Detect which cell encompasses the target text, then output its [x, y] center coordinate. 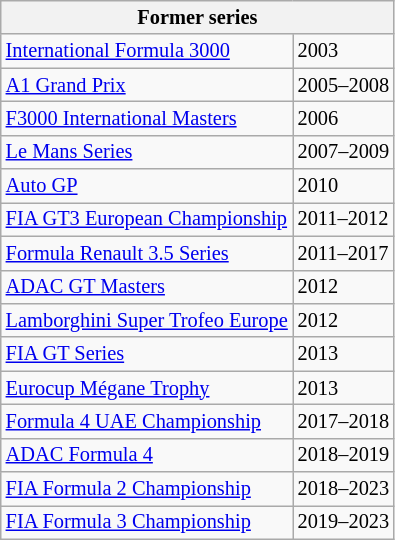
FIA GT Series [147, 354]
2018–2023 [344, 489]
Lamborghini Super Trofeo Europe [147, 320]
ADAC GT Masters [147, 287]
2010 [344, 186]
FIA Formula 3 Championship [147, 522]
2005–2008 [344, 85]
2018–2019 [344, 455]
FIA Formula 2 Championship [147, 489]
2019–2023 [344, 522]
International Formula 3000 [147, 51]
2006 [344, 118]
Auto GP [147, 186]
ADAC Formula 4 [147, 455]
2007–2009 [344, 152]
2011–2012 [344, 219]
FIA GT3 European Championship [147, 219]
2011–2017 [344, 253]
2003 [344, 51]
2017–2018 [344, 421]
F3000 International Masters [147, 118]
A1 Grand Prix [147, 85]
Le Mans Series [147, 152]
Eurocup Mégane Trophy [147, 388]
Former series [198, 17]
Formula Renault 3.5 Series [147, 253]
Formula 4 UAE Championship [147, 421]
